Find where the given text appears and provide that cell's center as [x, y] coordinate. 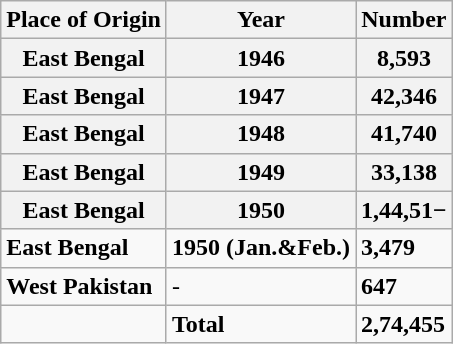
Number [404, 20]
- [260, 286]
1,44,51− [404, 210]
2,74,455 [404, 324]
1949 [260, 172]
Year [260, 20]
1946 [260, 58]
1950 [260, 210]
1948 [260, 134]
1947 [260, 96]
West Pakistan [84, 286]
Total [260, 324]
647 [404, 286]
33,138 [404, 172]
41,740 [404, 134]
Place of Origin [84, 20]
8,593 [404, 58]
42,346 [404, 96]
1950 (Jan.&Feb.) [260, 248]
3,479 [404, 248]
